Pinpoint the cell where the given text exists, returning its (x, y) midpoint coordinate. 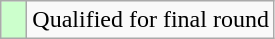
Qualified for final round (151, 20)
